Search for the cell housing the specified text and yield its (X, Y) center coordinate. 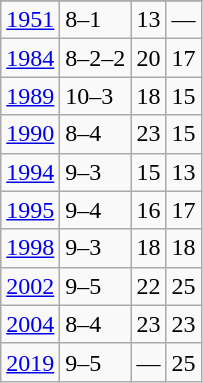
10–3 (96, 96)
8–2–2 (96, 58)
2019 (30, 362)
8–1 (96, 20)
22 (148, 286)
1989 (30, 96)
20 (148, 58)
2002 (30, 286)
1984 (30, 58)
16 (148, 210)
1995 (30, 210)
2004 (30, 324)
9–4 (96, 210)
1998 (30, 248)
1994 (30, 172)
1990 (30, 134)
1951 (30, 20)
